Return the (x, y) coordinate for the center point of the cell that contains the specified text.  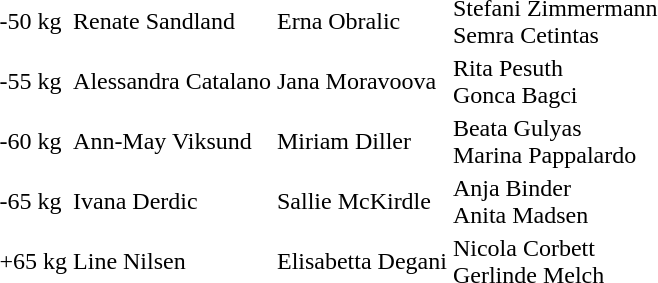
Sallie McKirdle (362, 202)
Jana Moravoova (362, 82)
Ann-May Viksund (172, 142)
Miriam Diller (362, 142)
Alessandra Catalano (172, 82)
Ivana Derdic (172, 202)
